Provide the (X, Y) coordinate of the cell's center where the given text is located.  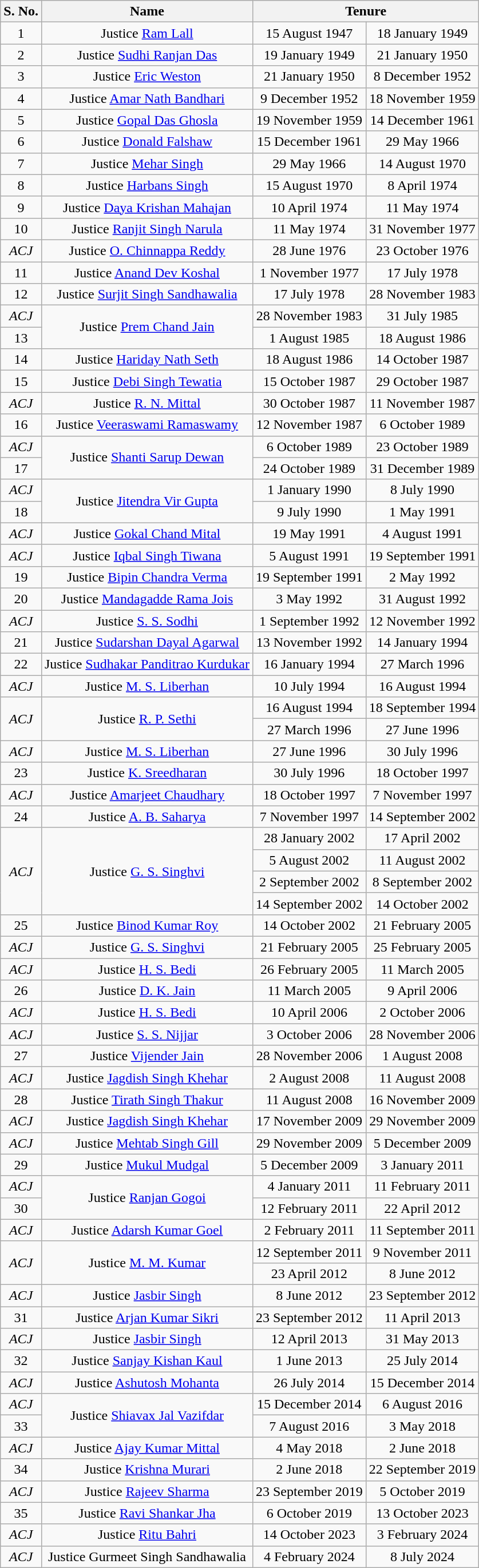
12 November 1987 (309, 425)
26 (21, 991)
3 February 2024 (422, 1535)
21 (21, 643)
3 May 2018 (422, 1426)
8 September 2002 (422, 882)
Justice Anand Dev Koshal (147, 273)
5 October 2019 (422, 1491)
19 May 1991 (309, 534)
2 October 2006 (422, 1013)
9 April 2006 (422, 991)
17 April 2002 (422, 838)
4 (21, 98)
17 (21, 468)
3 January 2011 (422, 1165)
24 October 1989 (309, 468)
17 November 2009 (309, 1121)
14 December 1961 (422, 120)
Justice Harbans Singh (147, 185)
15 (21, 381)
Justice Ashutosh Mohanta (147, 1383)
4 February 2024 (309, 1557)
Justice Daya Krishan Mahajan (147, 207)
Justice Ajay Kumar Mittal (147, 1448)
33 (21, 1426)
12 April 2013 (309, 1339)
Justice Iqbal Singh Tiwana (147, 555)
Justice Mehar Singh (147, 164)
12 September 2011 (309, 1252)
5 August 2002 (309, 860)
29 (21, 1165)
10 April 2006 (309, 1013)
18 (21, 512)
Justice K. Sreedharan (147, 773)
Justice Mukul Mudgal (147, 1165)
6 (21, 142)
Justice Prem Chand Jain (147, 327)
23 October 1989 (422, 447)
Justice Debi Singh Tewatia (147, 381)
Justice Sudhi Ranjan Das (147, 55)
35 (21, 1513)
15 August 1947 (309, 33)
1 August 1985 (309, 338)
13 November 1992 (309, 643)
1 August 2008 (422, 1056)
11 September 2011 (422, 1230)
Justice Gopal Das Ghosla (147, 120)
34 (21, 1470)
13 October 2023 (422, 1513)
9 (21, 207)
Justice Shiavax Jal Vazifdar (147, 1415)
16 January 1994 (309, 664)
9 December 1952 (309, 98)
23 (21, 773)
16 (21, 425)
Justice Gurmeet Singh Sandhawalia (147, 1557)
Justice M. M. Kumar (147, 1263)
31 July 1985 (422, 316)
18 September 1994 (422, 708)
19 (21, 577)
26 July 2014 (309, 1383)
5 (21, 120)
12 November 1992 (422, 620)
Justice D. K. Jain (147, 991)
10 July 1994 (309, 686)
31 August 1992 (422, 599)
14 January 1994 (422, 643)
28 (21, 1100)
18 January 1949 (422, 33)
15 December 1961 (309, 142)
12 (21, 295)
Justice Ranjan Gogoi (147, 1197)
7 August 2016 (309, 1426)
23 April 2012 (309, 1273)
Justice Tirath Singh Thakur (147, 1100)
2 August 2008 (309, 1078)
Justice Binod Kumar Roy (147, 925)
11 August 2002 (422, 860)
1 May 1991 (422, 512)
Justice Eric Weston (147, 77)
Justice Jitendra Vir Gupta (147, 501)
Name (147, 11)
30 October 1987 (309, 403)
8 July 1990 (422, 490)
19 November 1959 (309, 120)
2 February 2011 (309, 1230)
31 (21, 1317)
16 November 2009 (422, 1100)
11 (21, 273)
3 October 2006 (309, 1034)
1 January 1990 (309, 490)
Justice Bipin Chandra Verma (147, 577)
2 September 2002 (309, 882)
5 August 1991 (309, 555)
26 February 2005 (309, 969)
Justice R. P. Sethi (147, 719)
8 April 1974 (422, 185)
Justice Ritu Bahri (147, 1535)
8 July 2024 (422, 1557)
12 February 2011 (309, 1208)
Justice Surjit Singh Sandhawalia (147, 295)
Justice Sudhakar Panditrao Kurdukar (147, 664)
25 February 2005 (422, 947)
2 (21, 55)
Justice R. N. Mittal (147, 403)
18 November 1959 (422, 98)
22 September 2019 (422, 1470)
Justice S. S. Sodhi (147, 620)
24 (21, 817)
Justice Arjan Kumar Sikri (147, 1317)
31 May 2013 (422, 1339)
Justice Hariday Nath Seth (147, 360)
Justice O. Chinnappa Reddy (147, 250)
1 June 2013 (309, 1361)
Justice Vijender Jain (147, 1056)
20 (21, 599)
23 September 2019 (309, 1491)
Justice Ravi Shankar Jha (147, 1513)
10 (21, 229)
Justice Mehtab Singh Gill (147, 1143)
14 October 1987 (422, 360)
Justice Ranjit Singh Narula (147, 229)
Justice A. B. Saharya (147, 817)
23 October 1976 (422, 250)
14 August 1970 (422, 164)
3 May 1992 (309, 599)
6 October 2019 (309, 1513)
22 (21, 664)
31 November 1977 (422, 229)
Justice Krishna Murari (147, 1470)
8 December 1952 (422, 77)
30 (21, 1208)
Justice Amarjeet Chaudhary (147, 795)
Justice Ram Lall (147, 33)
Justice Rajeev Sharma (147, 1491)
Justice Donald Falshaw (147, 142)
9 July 1990 (309, 512)
32 (21, 1361)
Justice Sudarshan Dayal Agarwal (147, 643)
6 August 2016 (422, 1404)
14 October 2023 (309, 1535)
14 (21, 360)
Justice Gokal Chand Mital (147, 534)
10 April 1974 (309, 207)
7 (21, 164)
Justice Sanjay Kishan Kaul (147, 1361)
27 (21, 1056)
1 (21, 33)
3 (21, 77)
25 (21, 925)
1 November 1977 (309, 273)
Justice Mandagadde Rama Jois (147, 599)
31 December 1989 (422, 468)
Tenure (365, 11)
28 June 1976 (309, 250)
25 July 2014 (422, 1361)
15 October 1987 (309, 381)
19 January 1949 (309, 55)
15 August 1970 (309, 185)
1 September 1992 (309, 620)
29 October 1987 (422, 381)
Justice Veeraswami Ramaswamy (147, 425)
2 May 1992 (422, 577)
Justice Amar Nath Bandhari (147, 98)
Justice Adarsh Kumar Goel (147, 1230)
4 January 2011 (309, 1187)
22 April 2012 (422, 1208)
9 November 2011 (422, 1252)
4 May 2018 (309, 1448)
11 February 2011 (422, 1187)
11 April 2013 (422, 1317)
8 (21, 185)
28 January 2002 (309, 838)
Justice Shanti Sarup Dewan (147, 457)
4 August 1991 (422, 534)
Justice S. S. Nijjar (147, 1034)
11 November 1987 (422, 403)
13 (21, 338)
S. No. (21, 11)
